Scan for the cell matching the given text and deliver its [X, Y] coordinate at center. 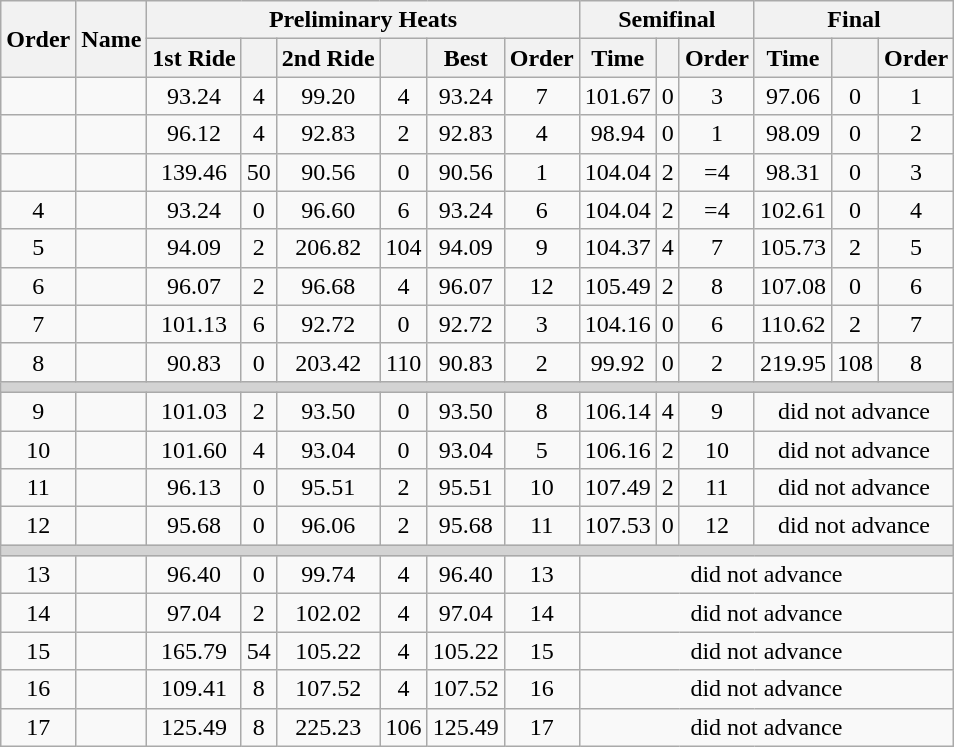
101.60 [194, 449]
139.46 [194, 172]
98.94 [618, 134]
107.08 [792, 286]
2nd Ride [328, 58]
106.14 [618, 411]
Name [112, 39]
102.61 [792, 210]
104.37 [618, 248]
110 [404, 362]
219.95 [792, 362]
106.16 [618, 449]
Best [466, 58]
105.73 [792, 248]
101.67 [618, 96]
101.03 [194, 411]
101.13 [194, 324]
96.12 [194, 134]
97.06 [792, 96]
99.92 [618, 362]
109.41 [194, 689]
225.23 [328, 727]
110.62 [792, 324]
50 [258, 172]
104.16 [618, 324]
107.53 [618, 526]
102.02 [328, 613]
54 [258, 651]
Preliminary Heats [363, 20]
203.42 [328, 362]
96.06 [328, 526]
104 [404, 248]
99.20 [328, 96]
206.82 [328, 248]
96.13 [194, 488]
96.68 [328, 286]
98.09 [792, 134]
106 [404, 727]
98.31 [792, 172]
99.74 [328, 575]
105.49 [618, 286]
107.49 [618, 488]
1st Ride [194, 58]
Final [854, 20]
Semifinal [666, 20]
165.79 [194, 651]
108 [854, 362]
96.60 [328, 210]
